Determine the (x, y) coordinate at the center of the cell enclosing the given text.  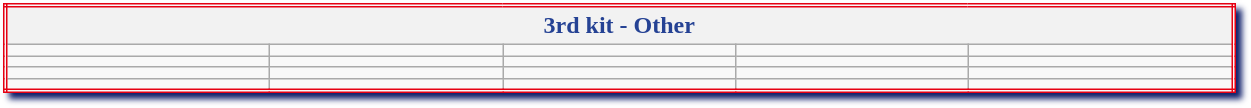
3rd kit - Other (619, 25)
